Output the (x, y) coordinate of the center of the cell containing the given text.  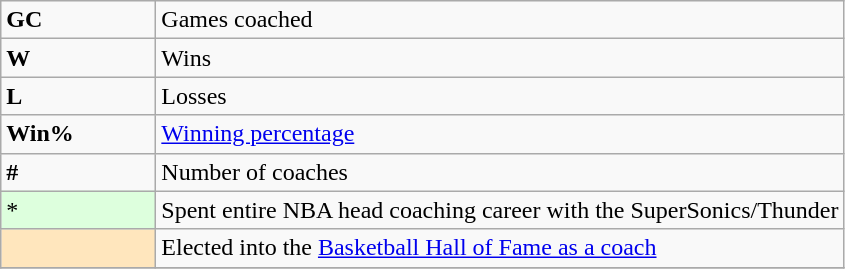
W (78, 58)
L (78, 96)
Games coached (500, 20)
Wins (500, 58)
Winning percentage (500, 134)
* (78, 210)
Win% (78, 134)
# (78, 172)
Losses (500, 96)
Spent entire NBA head coaching career with the SuperSonics/Thunder (500, 210)
GC (78, 20)
Number of coaches (500, 172)
Elected into the Basketball Hall of Fame as a coach (500, 248)
